Return [x, y] of the center of cell containing provided text 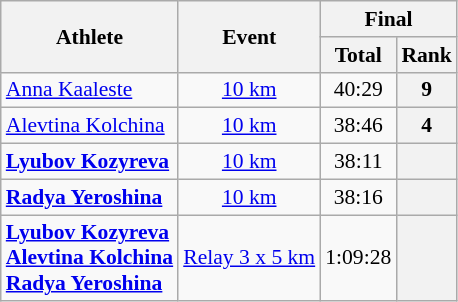
Athlete [90, 36]
1:09:28 [358, 258]
Lyubov KozyrevaAlevtina KolchinaRadya Yeroshina [90, 258]
40:29 [358, 90]
Relay 3 x 5 km [249, 258]
4 [426, 126]
Lyubov Kozyreva [90, 162]
38:16 [358, 197]
Final [388, 19]
Event [249, 36]
Rank [426, 55]
38:46 [358, 126]
38:11 [358, 162]
Alevtina Kolchina [90, 126]
Radya Yeroshina [90, 197]
9 [426, 90]
Anna Kaaleste [90, 90]
Total [358, 55]
